Detect which cell encompasses the target text, then output its [x, y] center coordinate. 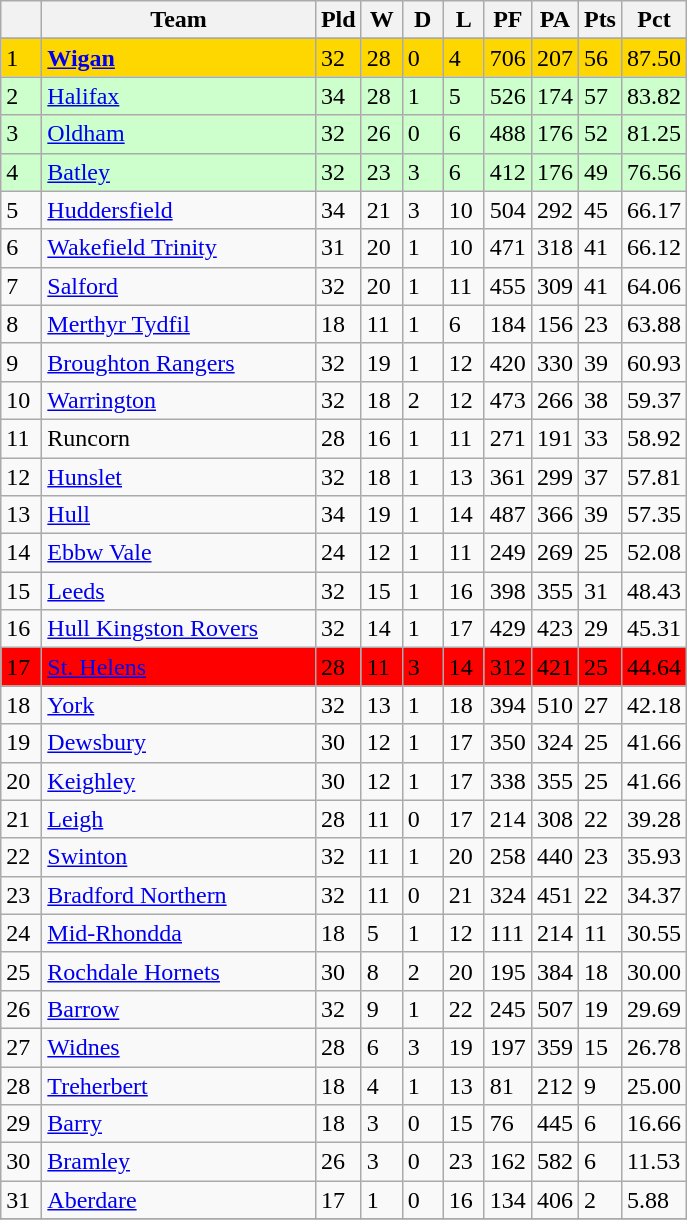
445 [554, 1124]
510 [554, 705]
Rochdale Hornets [179, 971]
271 [508, 438]
Hull Kingston Rovers [179, 629]
423 [554, 629]
330 [554, 362]
309 [554, 286]
Barrow [179, 1009]
52.08 [654, 553]
25.00 [654, 1085]
44.64 [654, 667]
52 [600, 134]
507 [554, 1009]
Leeds [179, 591]
Oldham [179, 134]
30.55 [654, 933]
Mid-Rhondda [179, 933]
Pts [600, 20]
162 [508, 1162]
Ebbw Vale [179, 553]
83.82 [654, 96]
26.78 [654, 1047]
Batley [179, 172]
473 [508, 400]
45.31 [654, 629]
64.06 [654, 286]
197 [508, 1047]
706 [508, 58]
Aberdare [179, 1200]
Pld [338, 20]
Swinton [179, 857]
Leigh [179, 819]
111 [508, 933]
421 [554, 667]
156 [554, 324]
384 [554, 971]
471 [508, 248]
312 [508, 667]
451 [554, 895]
299 [554, 477]
39.28 [654, 819]
81.25 [654, 134]
258 [508, 857]
184 [508, 324]
Team [179, 20]
Bradford Northern [179, 895]
Widnes [179, 1047]
Bramley [179, 1162]
D [422, 20]
58.92 [654, 438]
318 [554, 248]
Treherbert [179, 1085]
Broughton Rangers [179, 362]
60.93 [654, 362]
Barry [179, 1124]
191 [554, 438]
266 [554, 400]
338 [508, 781]
Pct [654, 20]
174 [554, 96]
582 [554, 1162]
29.69 [654, 1009]
Hull [179, 515]
440 [554, 857]
Runcorn [179, 438]
398 [508, 591]
455 [508, 286]
487 [508, 515]
16.66 [654, 1124]
269 [554, 553]
488 [508, 134]
59.37 [654, 400]
Keighley [179, 781]
48.43 [654, 591]
St. Helens [179, 667]
195 [508, 971]
Hunslet [179, 477]
212 [554, 1085]
Warrington [179, 400]
308 [554, 819]
249 [508, 553]
245 [508, 1009]
359 [554, 1047]
5.88 [654, 1200]
63.88 [654, 324]
66.12 [654, 248]
429 [508, 629]
350 [508, 743]
Wigan [179, 58]
Halifax [179, 96]
37 [600, 477]
292 [554, 210]
81 [508, 1085]
420 [508, 362]
30.00 [654, 971]
394 [508, 705]
33 [600, 438]
38 [600, 400]
526 [508, 96]
Salford [179, 286]
361 [508, 477]
66.17 [654, 210]
35.93 [654, 857]
57.81 [654, 477]
Wakefield Trinity [179, 248]
Huddersfield [179, 210]
45 [600, 210]
W [382, 20]
412 [508, 172]
207 [554, 58]
87.50 [654, 58]
76 [508, 1124]
504 [508, 210]
366 [554, 515]
PF [508, 20]
76.56 [654, 172]
11.53 [654, 1162]
56 [600, 58]
57.35 [654, 515]
7 [22, 286]
L [464, 20]
406 [554, 1200]
49 [600, 172]
Merthyr Tydfil [179, 324]
Dewsbury [179, 743]
42.18 [654, 705]
34.37 [654, 895]
York [179, 705]
57 [600, 96]
PA [554, 20]
134 [508, 1200]
